Determine the [x, y] coordinate at the center of the cell enclosing the given text.  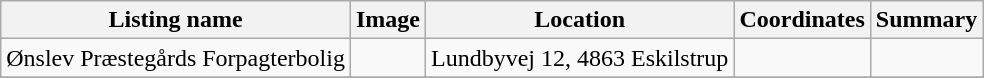
Lundbyvej 12, 4863 Eskilstrup [579, 58]
Coordinates [802, 20]
Location [579, 20]
Image [388, 20]
Summary [926, 20]
Ønslev Præstegårds Forpagterbolig [176, 58]
Listing name [176, 20]
